Capture the cell that displays the provided text and extract its (X, Y) central coordinate. 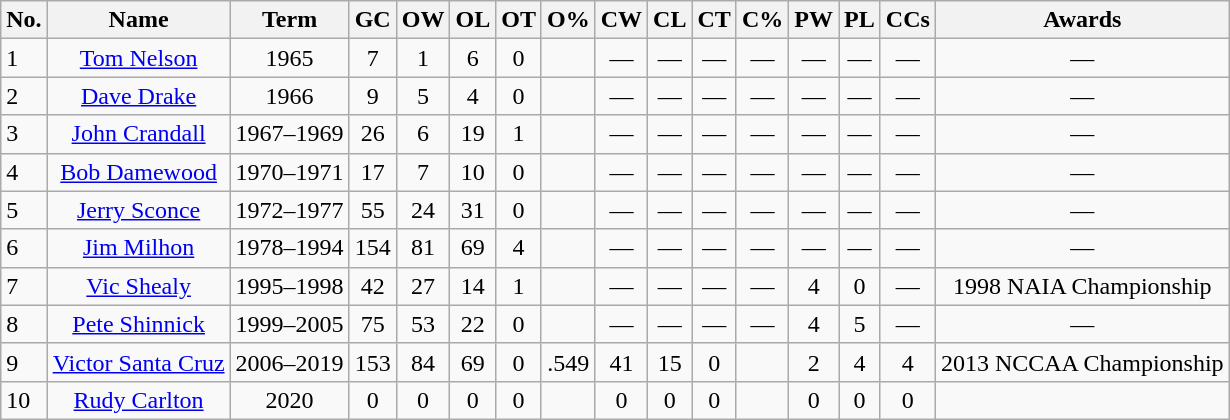
Jerry Sconce (138, 210)
27 (423, 286)
Awards (1082, 20)
1995–1998 (290, 286)
Vic Shealy (138, 286)
Victor Santa Cruz (138, 362)
John Crandall (138, 134)
O% (568, 20)
1999–2005 (290, 324)
42 (372, 286)
81 (423, 248)
Rudy Carlton (138, 400)
PL (860, 20)
C% (762, 20)
26 (372, 134)
CL (670, 20)
Term (290, 20)
CCs (908, 20)
154 (372, 248)
19 (473, 134)
15 (670, 362)
17 (372, 172)
2020 (290, 400)
Pete Shinnick (138, 324)
Dave Drake (138, 96)
2013 NCCAA Championship (1082, 362)
OL (473, 20)
Tom Nelson (138, 58)
1998 NAIA Championship (1082, 286)
41 (621, 362)
84 (423, 362)
OW (423, 20)
OT (519, 20)
3 (24, 134)
55 (372, 210)
1967–1969 (290, 134)
.549 (568, 362)
GC (372, 20)
Name (138, 20)
153 (372, 362)
22 (473, 324)
1966 (290, 96)
2006–2019 (290, 362)
No. (24, 20)
1965 (290, 58)
CW (621, 20)
PW (814, 20)
1970–1971 (290, 172)
53 (423, 324)
8 (24, 324)
Bob Damewood (138, 172)
1978–1994 (290, 248)
Jim Milhon (138, 248)
75 (372, 324)
1972–1977 (290, 210)
14 (473, 286)
31 (473, 210)
CT (714, 20)
24 (423, 210)
